For the text-containing cell, return its midpoint in [X, Y] coordinate format. 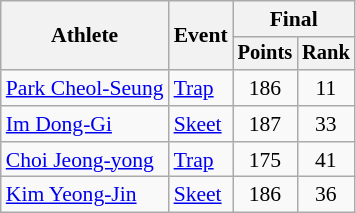
Points [265, 54]
36 [326, 195]
Choi Jeong-yong [85, 160]
41 [326, 160]
Athlete [85, 36]
33 [326, 124]
187 [265, 124]
Final [294, 19]
Im Dong-Gi [85, 124]
175 [265, 160]
Kim Yeong-Jin [85, 195]
Event [201, 36]
11 [326, 88]
Park Cheol-Seung [85, 88]
Rank [326, 54]
